Search for the cell housing the specified text and yield its (x, y) center coordinate. 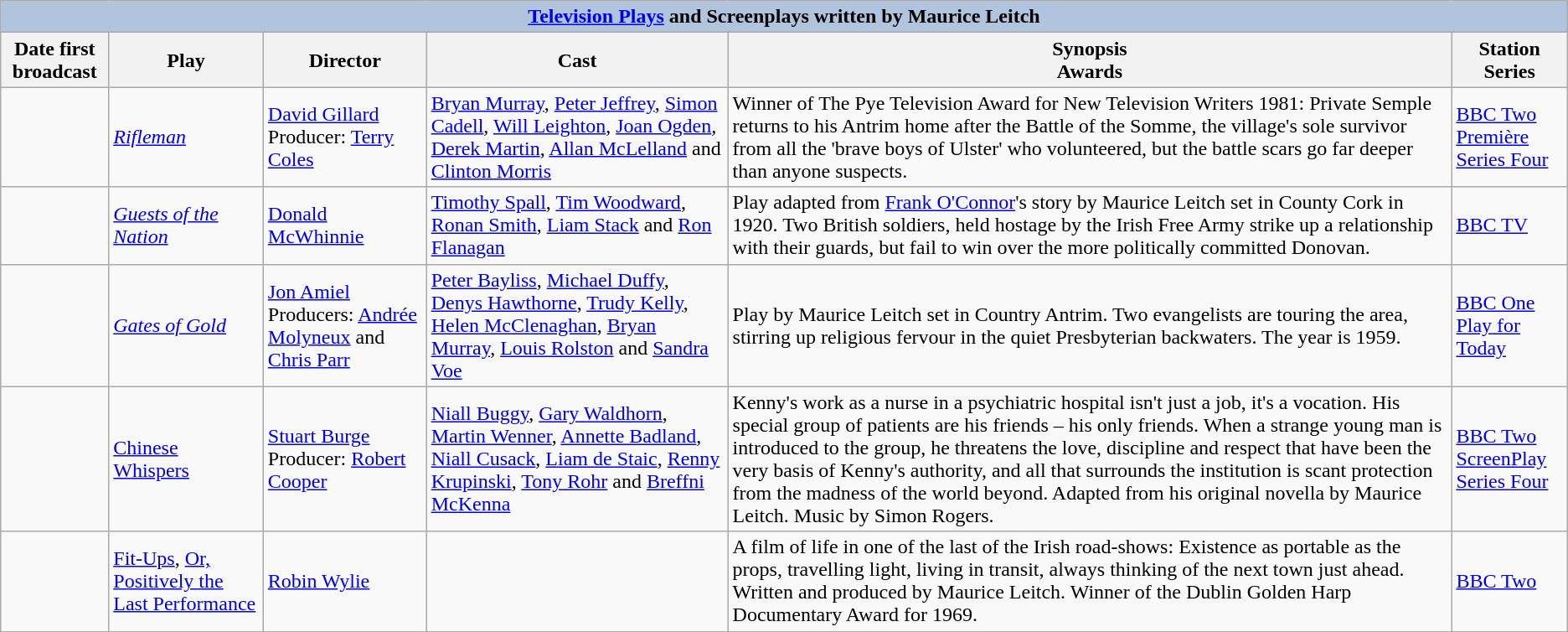
Timothy Spall, Tim Woodward, Ronan Smith, Liam Stack and Ron Flanagan (577, 225)
Niall Buggy, Gary Waldhorn, Martin Wenner, Annette Badland, Niall Cusack, Liam de Staic, Renny Krupinski, Tony Rohr and Breffni McKenna (577, 459)
Chinese Whispers (186, 459)
Television Plays and Screenplays written by Maurice Leitch (784, 17)
Gates of Gold (186, 325)
Play (186, 60)
BBC TwoPremière Series Four (1509, 137)
Donald McWhinnie (345, 225)
BBC Two (1509, 582)
BBC TwoScreenPlay Series Four (1509, 459)
Stuart Burge Producer: Robert Cooper (345, 459)
Jon Amiel Producers: Andrée Molyneux and Chris Parr (345, 325)
Robin Wylie (345, 582)
David Gillard Producer: Terry Coles (345, 137)
Cast (577, 60)
BBC TV (1509, 225)
Date first broadcast (55, 60)
Peter Bayliss, Michael Duffy, Denys Hawthorne, Trudy Kelly, Helen McClenaghan, Bryan Murray, Louis Rolston and Sandra Voe (577, 325)
SynopsisAwards (1090, 60)
BBC OnePlay for Today (1509, 325)
StationSeries (1509, 60)
Guests of the Nation (186, 225)
Fit-Ups, Or, Positively the Last Performance (186, 582)
Bryan Murray, Peter Jeffrey, Simon Cadell, Will Leighton, Joan Ogden, Derek Martin, Allan McLelland and Clinton Morris (577, 137)
Rifleman (186, 137)
Director (345, 60)
